For the text-containing cell, return its midpoint in (X, Y) coordinate format. 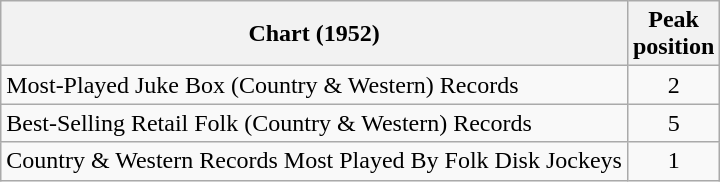
Country & Western Records Most Played By Folk Disk Jockeys (314, 161)
Peakposition (673, 34)
Most-Played Juke Box (Country & Western) Records (314, 85)
Best-Selling Retail Folk (Country & Western) Records (314, 123)
2 (673, 85)
Chart (1952) (314, 34)
5 (673, 123)
1 (673, 161)
